Detect which cell encompasses the target text, then output its (X, Y) center coordinate. 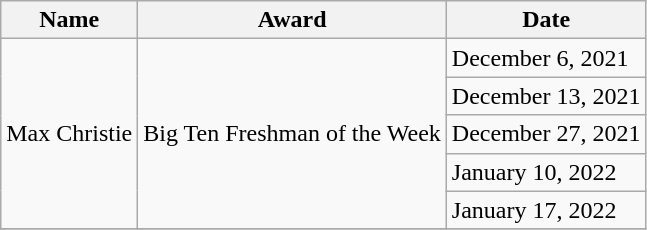
Max Christie (70, 134)
Name (70, 20)
December 27, 2021 (546, 134)
Date (546, 20)
December 13, 2021 (546, 96)
January 17, 2022 (546, 210)
December 6, 2021 (546, 58)
Award (292, 20)
Big Ten Freshman of the Week (292, 134)
January 10, 2022 (546, 172)
